Output the (x, y) coordinate of the center of the cell containing the given text.  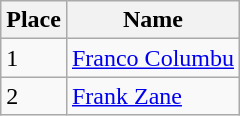
2 (34, 96)
Name (152, 20)
Frank Zane (152, 96)
1 (34, 58)
Franco Columbu (152, 58)
Place (34, 20)
